For the text-containing cell, return its midpoint in (X, Y) coordinate format. 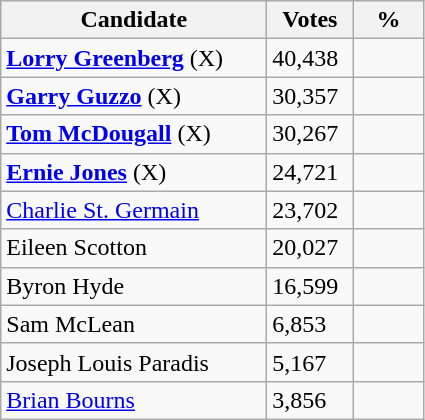
5,167 (310, 362)
20,027 (310, 248)
Lorry Greenberg (X) (134, 58)
Byron Hyde (134, 286)
Garry Guzzo (X) (134, 96)
24,721 (310, 172)
Votes (310, 20)
Joseph Louis Paradis (134, 362)
30,267 (310, 134)
Sam McLean (134, 324)
Charlie St. Germain (134, 210)
Ernie Jones (X) (134, 172)
Candidate (134, 20)
30,357 (310, 96)
Eileen Scotton (134, 248)
3,856 (310, 400)
% (388, 20)
6,853 (310, 324)
40,438 (310, 58)
16,599 (310, 286)
Brian Bourns (134, 400)
23,702 (310, 210)
Tom McDougall (X) (134, 134)
